Extract the (X, Y) coordinate from the center of the cell holding the provided text.  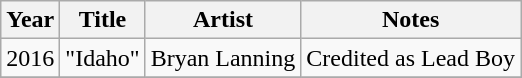
Artist (223, 20)
Credited as Lead Boy (411, 58)
2016 (30, 58)
"Idaho" (102, 58)
Title (102, 20)
Bryan Lanning (223, 58)
Year (30, 20)
Notes (411, 20)
